Determine the [x, y] coordinate at the center of the cell enclosing the given text.  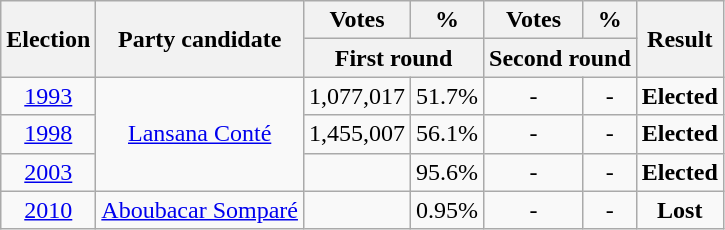
95.6% [448, 172]
Lansana Conté [200, 134]
Second round [560, 58]
1993 [48, 96]
Result [680, 39]
Election [48, 39]
56.1% [448, 134]
0.95% [448, 210]
Aboubacar Somparé [200, 210]
2003 [48, 172]
51.7% [448, 96]
1,455,007 [356, 134]
Party candidate [200, 39]
First round [393, 58]
1,077,017 [356, 96]
1998 [48, 134]
2010 [48, 210]
Lost [680, 210]
